From the cell containing the given text, extract its center point as [X, Y] coordinate. 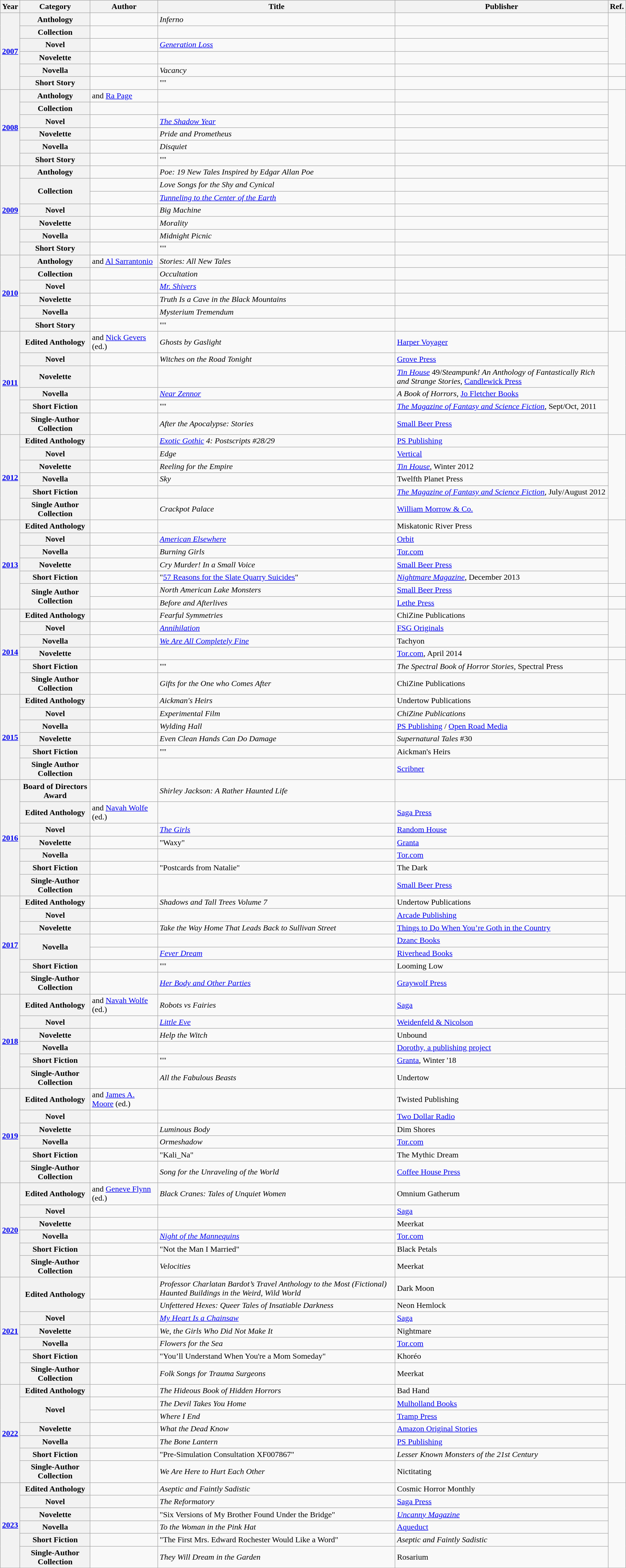
"Postcards from Natalie" [277, 868]
Folk Songs for Trauma Surgeons [277, 1373]
Nictitating [502, 1472]
Tunneling to the Center of the Earth [277, 198]
Coffee House Press [502, 1172]
Disquiet [277, 146]
Harper Voyager [502, 342]
We, the Girls Who Did Not Make It [277, 1331]
Shadows and Tall Trees Volume 7 [277, 902]
A Book of Horrors, Jo Fletcher Books [502, 394]
Cosmic Horror Monthly [502, 1489]
"Six Versions of My Brother Found Under the Bridge" [277, 1514]
Unbound [502, 1035]
Big Machine [277, 210]
We Are All Completely Fine [277, 641]
FSG Originals [502, 628]
The Magazine of Fantasy and Science Fiction, July/August 2012 [502, 492]
Nightmare [502, 1331]
Gifts for the One who Comes After [277, 683]
Cry Murder! In a Small Voice [277, 564]
Publisher [502, 7]
Night of the Mannequins [277, 1236]
Wylding Hall [277, 726]
2018 [10, 1041]
Crackpot Palace [277, 509]
Amazon Original Stories [502, 1429]
Graywolf Press [502, 983]
Tor.com, April 2014 [502, 654]
Ormeshadow [277, 1142]
What the Dead Know [277, 1429]
Grove Press [502, 359]
2020 [10, 1230]
Exotic Gothic 4: Postscripts #28/29 [277, 441]
Love Songs for the Shy and Cynical [277, 185]
The Mythic Dream [502, 1155]
"Kali_Na" [277, 1155]
Near Zennor [277, 394]
Burning Girls [277, 552]
Looming Low [502, 966]
Inferno [277, 19]
The Shadow Year [277, 121]
Witches on the Road Tonight [277, 359]
"You’ll Understand When You're a Mom Someday" [277, 1356]
Tramp Press [502, 1416]
Twisted Publishing [502, 1099]
Nightmare Magazine, December 2013 [502, 577]
Fever Dream [277, 953]
After the Apocalypse: Stories [277, 424]
Song for the Unraveling of the World [277, 1172]
Vertical [502, 454]
Dorothy, a publishing project [502, 1047]
Author [124, 7]
Things to Do When You’re Goth in the Country [502, 928]
Uncanny Magazine [502, 1514]
Miskatonic River Press [502, 526]
American Elsewhere [277, 539]
2010 [10, 293]
William Morrow & Co. [502, 509]
Where I End [277, 1416]
Fearful Symmetries [277, 615]
Midnight Picnic [277, 236]
Dark Moon [502, 1288]
2009 [10, 210]
2019 [10, 1136]
2023 [10, 1525]
To the Woman in the Pink Hat [277, 1527]
All the Fabulous Beasts [277, 1077]
Supernatural Tales #30 [502, 739]
Velocities [277, 1266]
2022 [10, 1434]
Lethe Press [502, 603]
2008 [10, 127]
The Hideous Book of Hidden Horrors [277, 1391]
Tin House, Winter 2012 [502, 466]
The Devil Takes You Home [277, 1404]
Before and Afterlives [277, 603]
My Heart Is a Chainsaw [277, 1318]
Stories: All New Tales [277, 261]
Bad Hand [502, 1391]
Rosarium [502, 1557]
The Magazine of Fantasy and Science Fiction, Sept/Oct, 2011 [502, 407]
Flowers for the Sea [277, 1344]
Pride and Prometheus [277, 134]
Year [10, 7]
and Geneve Flynn (ed.) [124, 1194]
Unfettered Hexes: Queer Tales of Insatiable Darkness [277, 1305]
North American Lake Monsters [277, 590]
Black Petals [502, 1249]
Twelfth Planet Press [502, 479]
Mysterium Tremendum [277, 312]
Annihilation [277, 628]
Experimental Film [277, 713]
2014 [10, 652]
The Bone Lantern [277, 1442]
Black Cranes: Tales of Unquiet Women [277, 1194]
and Ra Page [124, 96]
The Dark [502, 868]
Neon Hemlock [502, 1305]
Mr. Shivers [277, 287]
2016 [10, 838]
Khoréo [502, 1356]
Arcade Publishing [502, 915]
"Not the Man I Married" [277, 1249]
"Pre-Simulation Consultation XF007867" [277, 1454]
Generation Loss [277, 45]
The Girls [277, 829]
2021 [10, 1331]
Occultation [277, 274]
Granta [502, 842]
Robots vs Fairies [277, 1005]
Riverhead Books [502, 953]
Shirley Jackson: A Rather Haunted Life [277, 790]
and Nick Gevers (ed.) [124, 342]
We Are Here to Hurt Each Other [277, 1472]
PS Publishing / Open Road Media [502, 726]
Aqueduct [502, 1527]
The Spectral Book of Horror Stories, Spectral Press [502, 666]
"The First Mrs. Edward Rochester Would Like a Word" [277, 1540]
Her Body and Other Parties [277, 983]
Take the Way Home That Leads Back to Sullivan Street [277, 928]
2012 [10, 477]
Board of Directors Award [55, 790]
2013 [10, 564]
Vacancy [277, 70]
Morality [277, 223]
Undertow [502, 1077]
Help the Witch [277, 1035]
They Will Dream in the Garden [277, 1557]
and Al Sarrantonio [124, 261]
2007 [10, 51]
The Reformatory [277, 1501]
2011 [10, 382]
and James A. Moore (ed.) [124, 1099]
Weidenfeld & Nicolson [502, 1022]
Scribner [502, 769]
Tin House 49/Steampunk! An Anthology of Fantastically Rich and Strange Stories, Candlewick Press [502, 376]
Category [55, 7]
Ghosts by Gaslight [277, 342]
Two Dollar Radio [502, 1117]
Title [277, 7]
2015 [10, 737]
2017 [10, 945]
Luminous Body [277, 1129]
Tachyon [502, 641]
Granta, Winter '18 [502, 1060]
Ref. [617, 7]
"Waxy" [277, 842]
Truth Is a Cave in the Black Mountains [277, 299]
Omnium Gatherum [502, 1194]
Orbit [502, 539]
Professor Charlatan Bardot’s Travel Anthology to the Most (Fictional) Haunted Buildings in the Weird, Wild World [277, 1288]
Little Eve [277, 1022]
Reeling for the Empire [277, 466]
Dim Shores [502, 1129]
Lesser Known Monsters of the 21st Century [502, 1454]
"57 Reasons for the Slate Quarry Suicides" [277, 577]
Dzanc Books [502, 940]
Mulholland Books [502, 1404]
Random House [502, 829]
Sky [277, 479]
Edge [277, 454]
Poe: 19 New Tales Inspired by Edgar Allan Poe [277, 172]
Even Clean Hands Can Do Damage [277, 739]
